Scan for the cell matching the given text and deliver its (X, Y) coordinate at center. 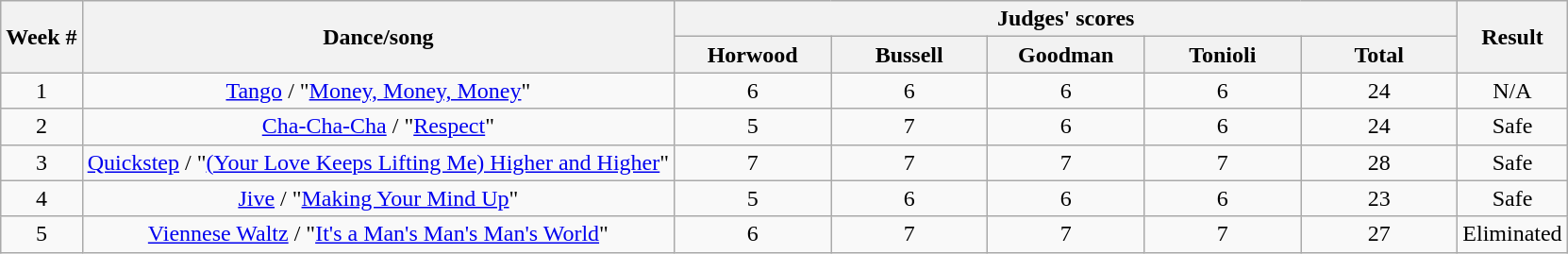
4 (42, 198)
3 (42, 162)
Judges' scores (1066, 19)
Result (1512, 37)
28 (1379, 162)
Goodman (1066, 55)
Week # (42, 37)
Quickstep / "(Your Love Keeps Lifting Me) Higher and Higher" (377, 162)
27 (1379, 234)
2 (42, 127)
1 (42, 91)
Total (1379, 55)
Bussell (909, 55)
Tonioli (1223, 55)
Tango / "Money, Money, Money" (377, 91)
Dance/song (377, 37)
N/A (1512, 91)
Horwood (753, 55)
23 (1379, 198)
Cha-Cha-Cha / "Respect" (377, 127)
Viennese Waltz / "It's a Man's Man's Man's World" (377, 234)
Eliminated (1512, 234)
Jive / "Making Your Mind Up" (377, 198)
